Find where the given text appears and provide that cell's center as (X, Y) coordinate. 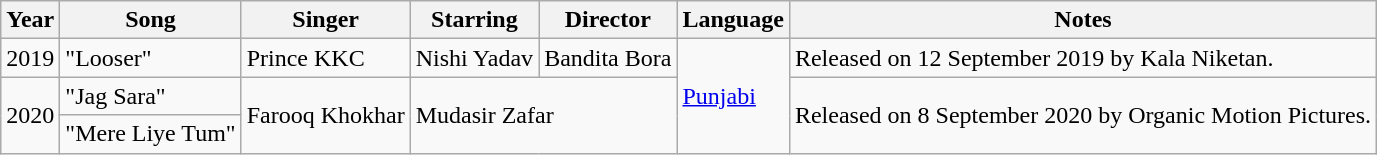
Punjabi (733, 96)
"Jag Sara" (150, 96)
Singer (326, 20)
Farooq Khokhar (326, 115)
2019 (30, 58)
Director (608, 20)
Nishi Yadav (474, 58)
"Mere Liye Tum" (150, 134)
Language (733, 20)
Notes (1082, 20)
Mudasir Zafar (544, 115)
Year (30, 20)
Released on 12 September 2019 by Kala Niketan. (1082, 58)
"Looser" (150, 58)
Song (150, 20)
Prince KKC (326, 58)
Starring (474, 20)
Bandita Bora (608, 58)
2020 (30, 115)
Released on 8 September 2020 by Organic Motion Pictures. (1082, 115)
